Search for the cell housing the specified text and yield its [x, y] center coordinate. 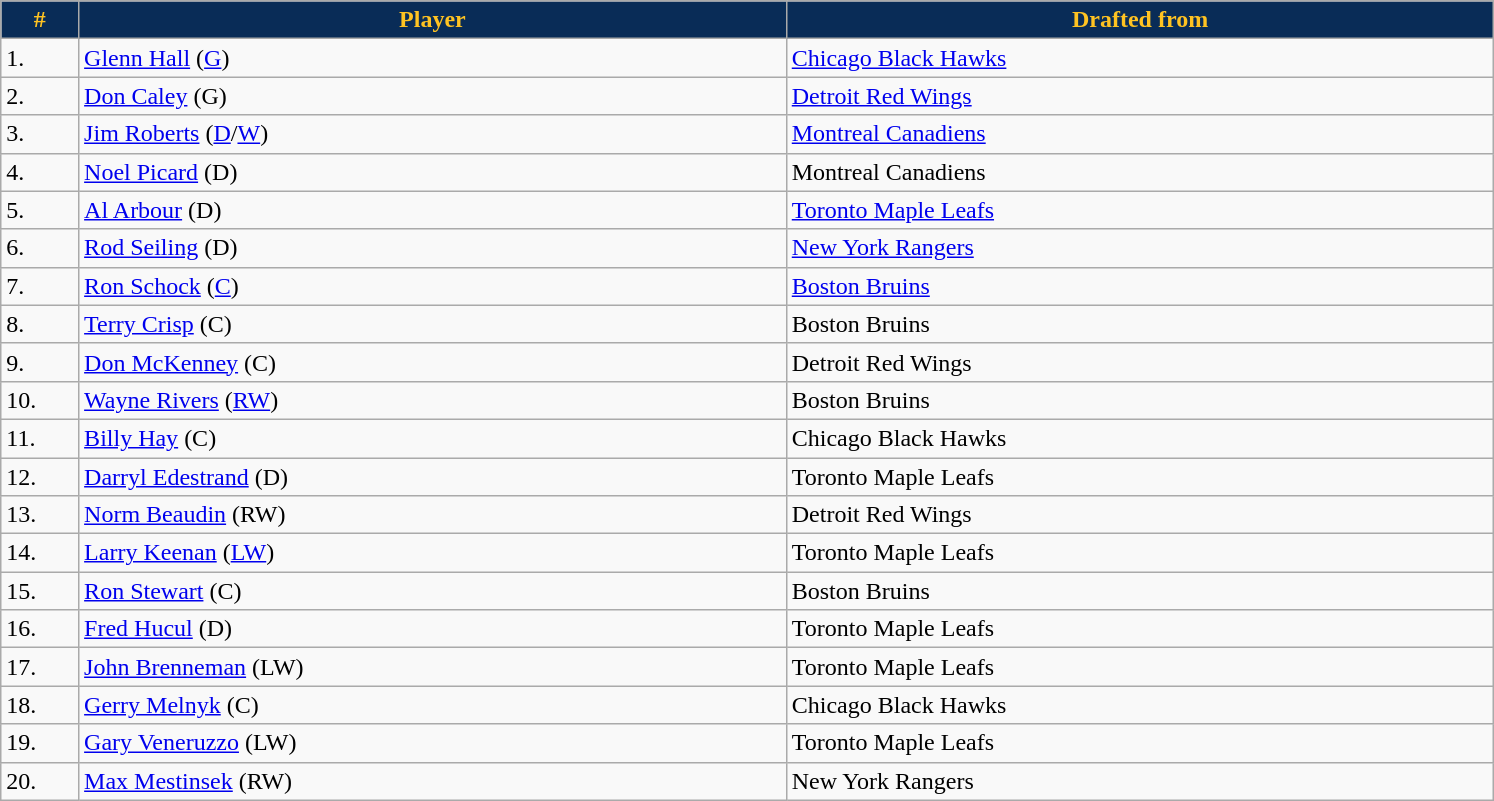
Glenn Hall (G) [433, 58]
Wayne Rivers (RW) [433, 400]
# [40, 20]
8. [40, 324]
3. [40, 134]
9. [40, 362]
18. [40, 705]
John Brenneman (LW) [433, 667]
7. [40, 286]
17. [40, 667]
Noel Picard (D) [433, 172]
Fred Hucul (D) [433, 629]
Don Caley (G) [433, 96]
Terry Crisp (C) [433, 324]
6. [40, 248]
Don McKenney (C) [433, 362]
Player [433, 20]
Gary Veneruzzo (LW) [433, 743]
Max Mestinsek (RW) [433, 781]
Drafted from [1140, 20]
14. [40, 553]
Larry Keenan (LW) [433, 553]
16. [40, 629]
Al Arbour (D) [433, 210]
Gerry Melnyk (C) [433, 705]
Jim Roberts (D/W) [433, 134]
Ron Schock (C) [433, 286]
13. [40, 515]
4. [40, 172]
15. [40, 591]
Darryl Edestrand (D) [433, 477]
Norm Beaudin (RW) [433, 515]
12. [40, 477]
2. [40, 96]
Rod Seiling (D) [433, 248]
20. [40, 781]
10. [40, 400]
11. [40, 438]
Billy Hay (C) [433, 438]
1. [40, 58]
Ron Stewart (C) [433, 591]
5. [40, 210]
19. [40, 743]
